Return (x, y) of the center of cell containing provided text 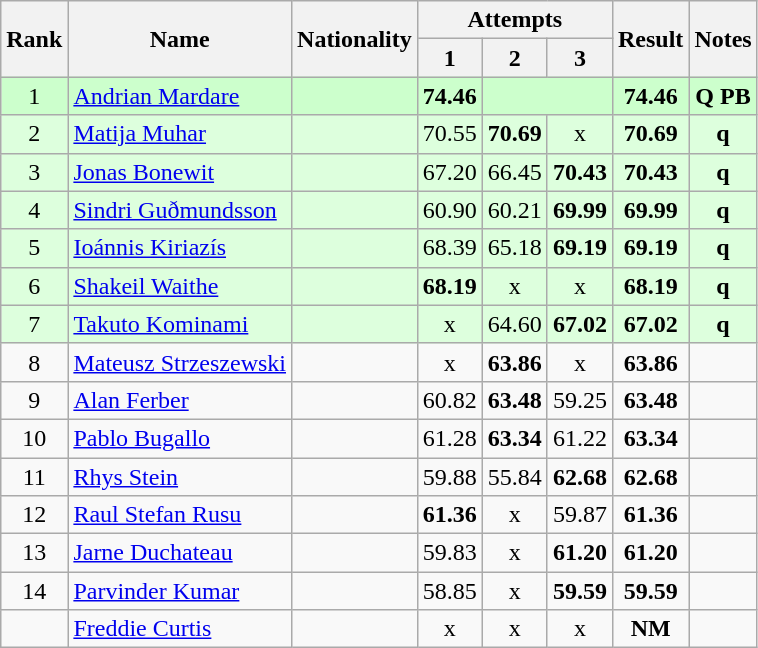
7 (34, 324)
Nationality (355, 39)
Pablo Bugallo (180, 438)
12 (34, 515)
64.60 (514, 324)
10 (34, 438)
67.20 (450, 172)
68.39 (450, 248)
8 (34, 362)
59.87 (580, 515)
60.82 (450, 400)
Sindri Guðmundsson (180, 210)
70.55 (450, 134)
60.21 (514, 210)
Shakeil Waithe (180, 286)
Raul Stefan Rusu (180, 515)
5 (34, 248)
58.85 (450, 591)
11 (34, 477)
Ioánnis Kiriazís (180, 248)
Rank (34, 39)
61.28 (450, 438)
Matija Muhar (180, 134)
6 (34, 286)
Name (180, 39)
59.83 (450, 553)
55.84 (514, 477)
4 (34, 210)
Jarne Duchateau (180, 553)
59.88 (450, 477)
9 (34, 400)
NM (650, 629)
13 (34, 553)
14 (34, 591)
Andrian Mardare (180, 96)
Parvinder Kumar (180, 591)
Result (650, 39)
Mateusz Strzeszewski (180, 362)
Notes (723, 39)
59.25 (580, 400)
Jonas Bonewit (180, 172)
Attempts (514, 20)
61.22 (580, 438)
Freddie Curtis (180, 629)
65.18 (514, 248)
Takuto Kominami (180, 324)
Rhys Stein (180, 477)
60.90 (450, 210)
Q PB (723, 96)
66.45 (514, 172)
Alan Ferber (180, 400)
